Detect which cell encompasses the target text, then output its [X, Y] center coordinate. 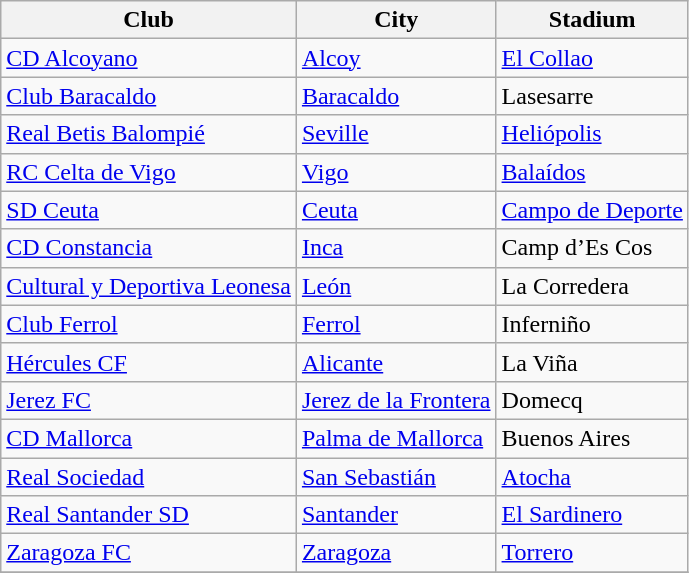
Inferniño [592, 324]
Balaídos [592, 172]
Jerez FC [149, 400]
Torrero [592, 553]
Campo de Deporte [592, 210]
Vigo [396, 172]
Alicante [396, 362]
La Viña [592, 362]
Camp d’Es Cos [592, 248]
Club Ferrol [149, 324]
Palma de Mallorca [396, 438]
Real Sociedad [149, 477]
SD Ceuta [149, 210]
Club Baracaldo [149, 96]
Domecq [592, 400]
Inca [396, 248]
Atocha [592, 477]
Seville [396, 134]
Alcoy [396, 58]
Real Betis Balompié [149, 134]
CD Constancia [149, 248]
Buenos Aires [592, 438]
Heliópolis [592, 134]
Zaragoza [396, 553]
Jerez de la Frontera [396, 400]
Santander [396, 515]
La Corredera [592, 286]
Real Santander SD [149, 515]
Baracaldo [396, 96]
CD Alcoyano [149, 58]
Cultural y Deportiva Leonesa [149, 286]
El Collao [592, 58]
RC Celta de Vigo [149, 172]
Ferrol [396, 324]
León [396, 286]
Hércules CF [149, 362]
Club [149, 20]
Stadium [592, 20]
City [396, 20]
Lasesarre [592, 96]
CD Mallorca [149, 438]
San Sebastián [396, 477]
Ceuta [396, 210]
El Sardinero [592, 515]
Zaragoza FC [149, 553]
